For the text-containing cell, return its midpoint in (X, Y) coordinate format. 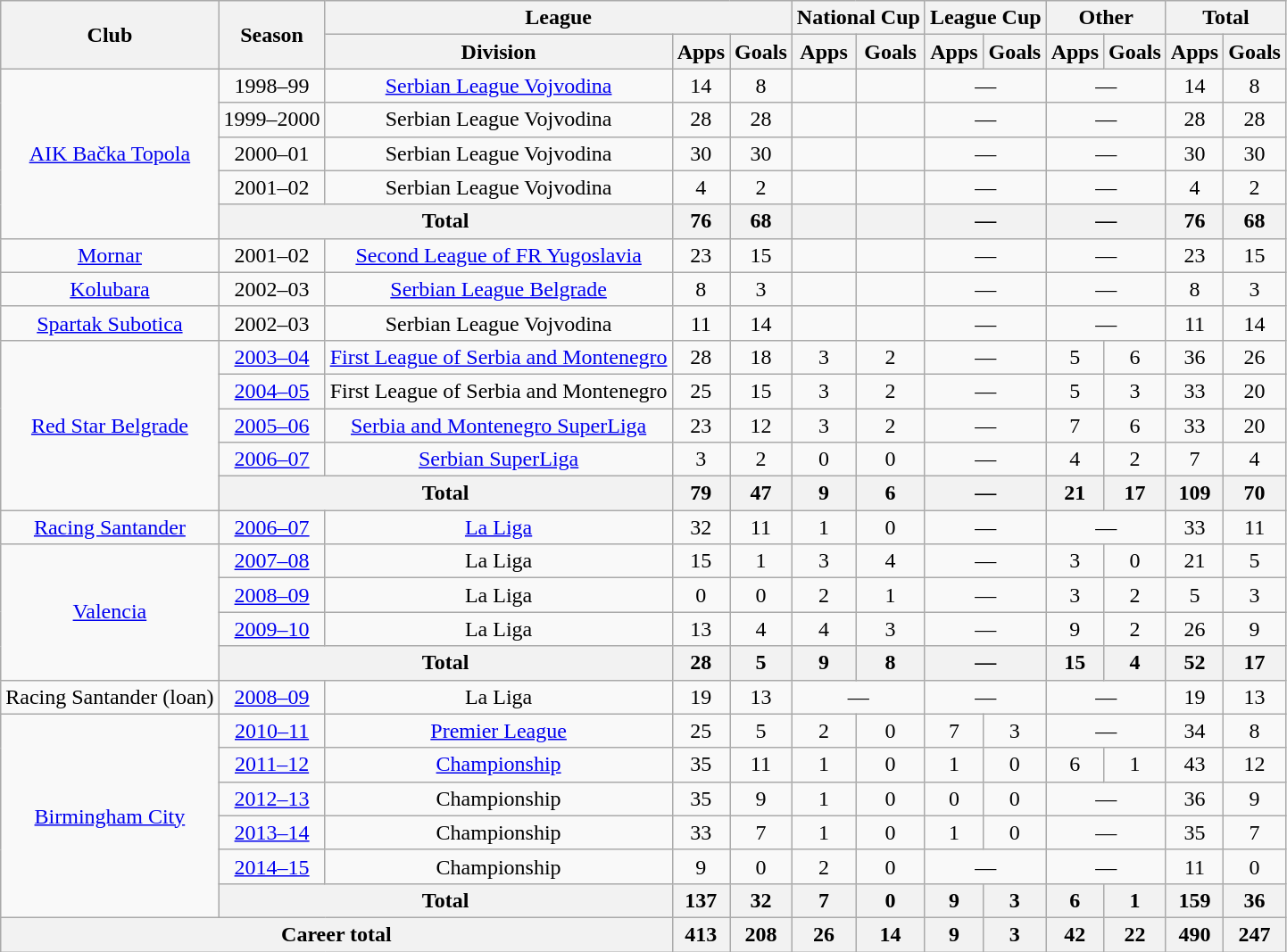
National Cup (859, 18)
79 (701, 493)
League (559, 18)
Premier League (498, 731)
137 (701, 900)
Kolubara (110, 289)
52 (1194, 663)
Career total (336, 934)
AIK Bačka Topola (110, 153)
34 (1194, 731)
413 (701, 934)
109 (1194, 493)
2014–15 (271, 866)
Racing Santander (loan) (110, 697)
208 (761, 934)
Second League of FR Yugoslavia (498, 255)
Mornar (110, 255)
Other (1106, 18)
2013–14 (271, 832)
2007–08 (271, 561)
2000–01 (271, 153)
47 (761, 493)
43 (1194, 765)
Division (498, 52)
2012–13 (271, 799)
Valencia (110, 612)
2010–11 (271, 731)
Racing Santander (110, 527)
Birmingham City (110, 815)
2009–10 (271, 629)
2004–05 (271, 391)
2005–06 (271, 426)
1999–2000 (271, 120)
1998–99 (271, 86)
159 (1194, 900)
Club (110, 35)
League Cup (985, 18)
42 (1075, 934)
2003–04 (271, 357)
Serbian League Belgrade (498, 289)
490 (1194, 934)
70 (1255, 493)
Serbian SuperLiga (498, 459)
Serbia and Montenegro SuperLiga (498, 426)
Spartak Subotica (110, 323)
22 (1135, 934)
Season (271, 35)
247 (1255, 934)
2011–12 (271, 765)
18 (761, 357)
Red Star Belgrade (110, 425)
